Return the [x, y] coordinate for the center point of the cell that contains the specified text.  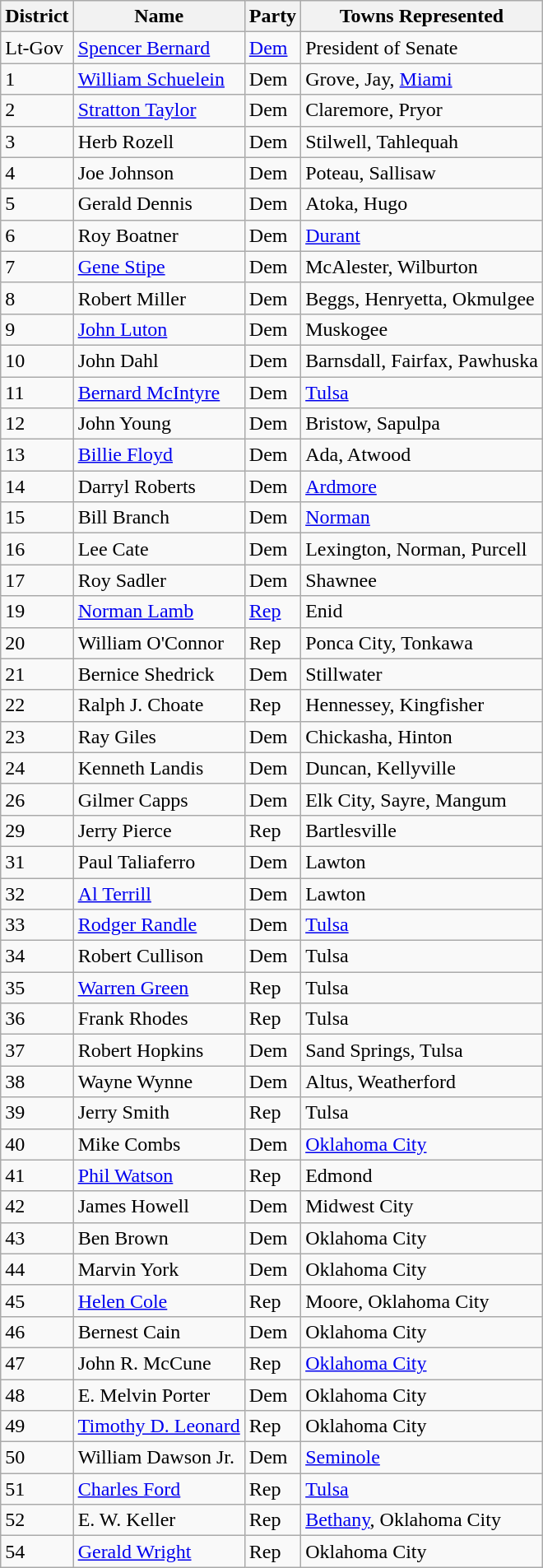
Phil Watson [159, 1175]
William Schuelein [159, 79]
31 [37, 862]
21 [37, 674]
Duncan, Kellyville [422, 768]
E. Melvin Porter [159, 1395]
Jerry Smith [159, 1113]
Bristow, Sapulpa [422, 424]
William Dawson Jr. [159, 1458]
45 [37, 1300]
Darryl Roberts [159, 486]
43 [37, 1238]
39 [37, 1113]
Towns Represented [422, 16]
Jerry Pierce [159, 831]
42 [37, 1207]
11 [37, 393]
Barnsdall, Fairfax, Pawhuska [422, 361]
44 [37, 1269]
Bill Branch [159, 518]
29 [37, 831]
20 [37, 643]
49 [37, 1426]
2 [37, 110]
Paul Taliaferro [159, 862]
District [37, 16]
12 [37, 424]
Gene Stipe [159, 267]
Stilwell, Tahlequah [422, 142]
Norman Lamb [159, 612]
24 [37, 768]
Shawnee [422, 580]
Party [272, 16]
14 [37, 486]
Ada, Atwood [422, 455]
McAlester, Wilburton [422, 267]
Timothy D. Leonard [159, 1426]
Moore, Oklahoma City [422, 1300]
3 [37, 142]
Marvin York [159, 1269]
Gerald Wright [159, 1552]
Robert Miller [159, 298]
5 [37, 204]
50 [37, 1458]
John Young [159, 424]
John Luton [159, 329]
Durant [422, 235]
38 [37, 1082]
1 [37, 79]
Herb Rozell [159, 142]
Billie Floyd [159, 455]
17 [37, 580]
Elk City, Sayre, Mangum [422, 799]
James Howell [159, 1207]
Midwest City [422, 1207]
Ray Giles [159, 737]
Warren Green [159, 988]
Mike Combs [159, 1144]
41 [37, 1175]
Seminole [422, 1458]
Atoka, Hugo [422, 204]
Chickasha, Hinton [422, 737]
Bernard McIntyre [159, 393]
Altus, Weatherford [422, 1082]
35 [37, 988]
36 [37, 1019]
Al Terrill [159, 893]
Lee Cate [159, 549]
Sand Springs, Tulsa [422, 1050]
Gilmer Capps [159, 799]
Claremore, Pryor [422, 110]
John R. McCune [159, 1363]
Lexington, Norman, Purcell [422, 549]
16 [37, 549]
26 [37, 799]
Roy Sadler [159, 580]
Charles Ford [159, 1489]
Stillwater [422, 674]
Muskogee [422, 329]
William O'Connor [159, 643]
40 [37, 1144]
President of Senate [422, 48]
19 [37, 612]
Edmond [422, 1175]
Robert Cullison [159, 956]
Ben Brown [159, 1238]
John Dahl [159, 361]
Joe Johnson [159, 173]
Enid [422, 612]
Ralph J. Choate [159, 705]
Kenneth Landis [159, 768]
33 [37, 925]
Norman [422, 518]
Bethany, Oklahoma City [422, 1520]
Name [159, 16]
13 [37, 455]
6 [37, 235]
Helen Cole [159, 1300]
51 [37, 1489]
23 [37, 737]
Ardmore [422, 486]
Beggs, Henryetta, Okmulgee [422, 298]
Rodger Randle [159, 925]
Frank Rhodes [159, 1019]
8 [37, 298]
46 [37, 1332]
Grove, Jay, Miami [422, 79]
Bartlesville [422, 831]
Lt-Gov [37, 48]
Robert Hopkins [159, 1050]
Roy Boatner [159, 235]
Stratton Taylor [159, 110]
15 [37, 518]
9 [37, 329]
4 [37, 173]
Hennessey, Kingfisher [422, 705]
52 [37, 1520]
10 [37, 361]
Gerald Dennis [159, 204]
22 [37, 705]
Spencer Bernard [159, 48]
E. W. Keller [159, 1520]
Wayne Wynne [159, 1082]
54 [37, 1552]
48 [37, 1395]
Poteau, Sallisaw [422, 173]
Bernest Cain [159, 1332]
Ponca City, Tonkawa [422, 643]
37 [37, 1050]
7 [37, 267]
32 [37, 893]
34 [37, 956]
47 [37, 1363]
Bernice Shedrick [159, 674]
